Find where the given text appears and provide that cell's center as (X, Y) coordinate. 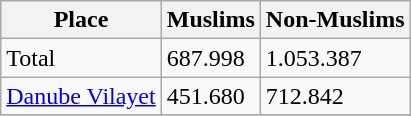
Muslims (210, 20)
1.053.387 (335, 58)
Total (81, 58)
Non-Muslims (335, 20)
712.842 (335, 96)
451.680 (210, 96)
687.998 (210, 58)
Danube Vilayet (81, 96)
Place (81, 20)
